Extract the [x, y] coordinate from the center of the cell holding the provided text.  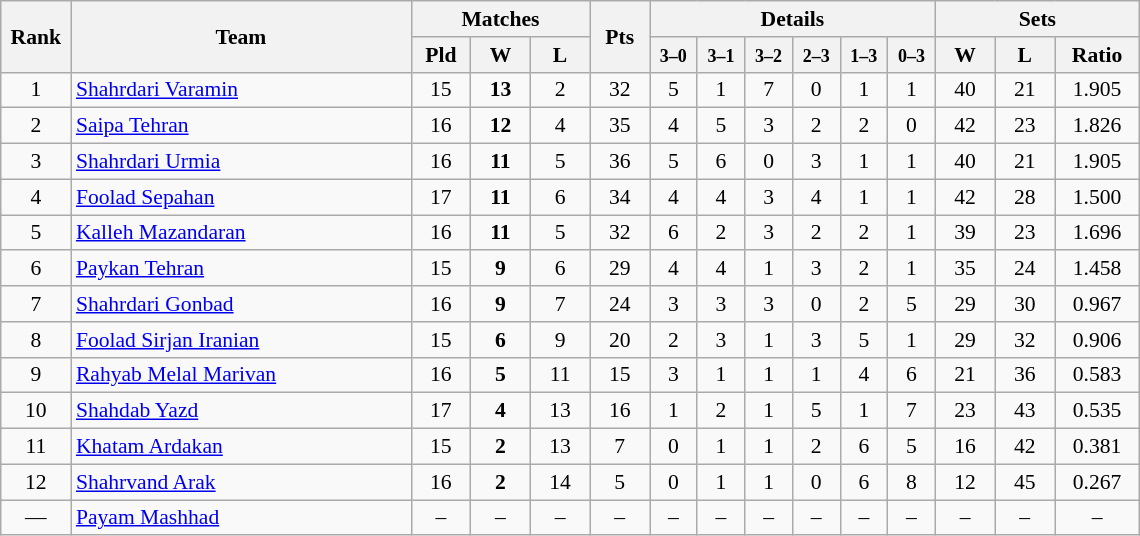
Payam Mashhad [241, 518]
1.696 [1096, 233]
30 [1025, 304]
Matches [500, 19]
14 [560, 482]
Foolad Sirjan Iranian [241, 340]
2–3 [816, 55]
45 [1025, 482]
0.967 [1096, 304]
Pld [441, 55]
0.583 [1096, 375]
Details [793, 19]
Rank [36, 36]
Paykan Tehran [241, 269]
Team [241, 36]
Shahrvand Arak [241, 482]
0.535 [1096, 411]
3–0 [674, 55]
39 [965, 233]
3–1 [721, 55]
Pts [620, 36]
Shahrdari Urmia [241, 162]
3–2 [769, 55]
Ratio [1096, 55]
Saipa Tehran [241, 126]
0.267 [1096, 482]
Sets [1037, 19]
28 [1025, 197]
0–3 [912, 55]
Shahrdari Varamin [241, 90]
20 [620, 340]
34 [620, 197]
1.500 [1096, 197]
10 [36, 411]
0.906 [1096, 340]
— [36, 518]
Shahrdari Gonbad [241, 304]
Khatam Ardakan [241, 447]
Foolad Sepahan [241, 197]
Shahdab Yazd [241, 411]
Kalleh Mazandaran [241, 233]
0.381 [1096, 447]
1.826 [1096, 126]
43 [1025, 411]
Rahyab Melal Marivan [241, 375]
1.458 [1096, 269]
1–3 [864, 55]
